Scan for the cell matching the given text and deliver its (x, y) coordinate at center. 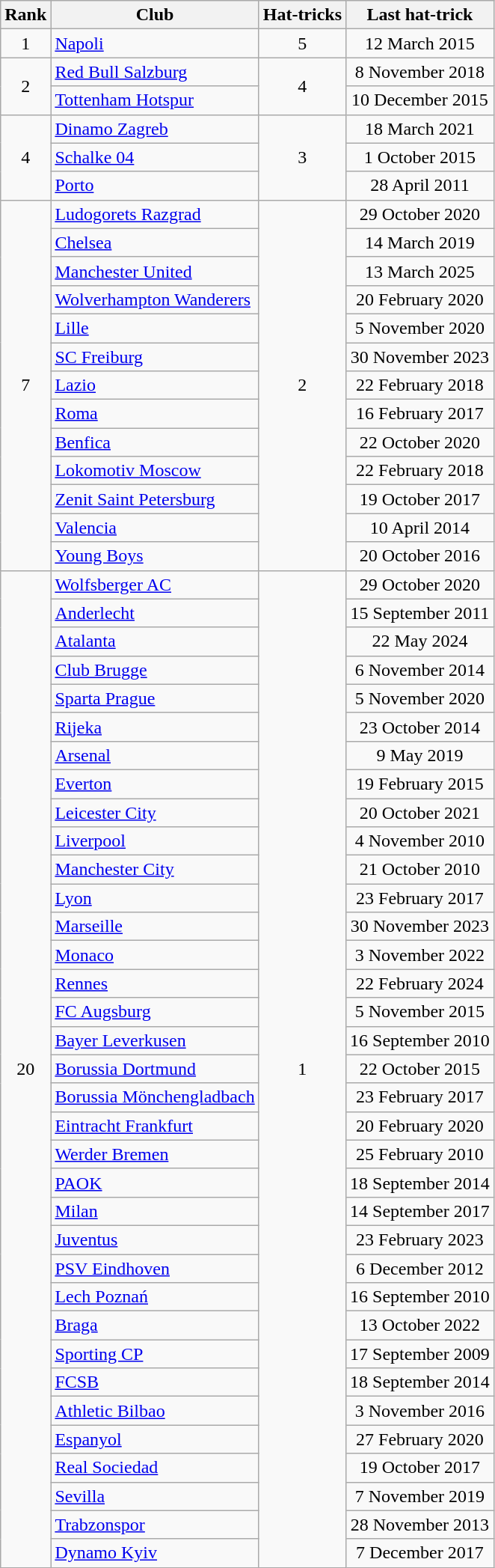
14 March 2019 (420, 242)
13 March 2025 (420, 271)
21 October 2010 (420, 870)
9 May 2019 (420, 755)
Sporting CP (155, 1354)
Benfica (155, 442)
7 November 2019 (420, 1496)
Sevilla (155, 1496)
12 March 2015 (420, 43)
7 December 2017 (420, 1553)
Juventus (155, 1239)
FC Augsburg (155, 1012)
6 November 2014 (420, 670)
28 April 2011 (420, 186)
5 November 2015 (420, 1012)
Lazio (155, 385)
Last hat-trick (420, 15)
23 October 2014 (420, 727)
Rennes (155, 983)
Borussia Dortmund (155, 1069)
Tottenham Hotspur (155, 100)
Athletic Bilbao (155, 1411)
Lille (155, 328)
FCSB (155, 1382)
1 October 2015 (420, 157)
Manchester United (155, 271)
16 February 2017 (420, 414)
Milan (155, 1211)
Hat-tricks (302, 15)
Eintracht Frankfurt (155, 1126)
27 February 2020 (420, 1439)
Rank (25, 15)
Zenit Saint Petersburg (155, 499)
PSV Eindhoven (155, 1269)
Manchester City (155, 870)
Werder Bremen (155, 1154)
Anderlecht (155, 613)
15 September 2011 (420, 613)
17 September 2009 (420, 1354)
Roma (155, 414)
SC Freiburg (155, 357)
6 December 2012 (420, 1269)
Dynamo Kyiv (155, 1553)
Club Brugge (155, 670)
Young Boys (155, 556)
Arsenal (155, 755)
Liverpool (155, 841)
19 February 2015 (420, 784)
3 (302, 157)
28 November 2013 (420, 1525)
Atalanta (155, 641)
Dinamo Zagreb (155, 129)
Espanyol (155, 1439)
Monaco (155, 955)
4 November 2010 (420, 841)
23 February 2023 (420, 1239)
PAOK (155, 1183)
14 September 2017 (420, 1211)
Wolfsberger AC (155, 585)
Lech Poznań (155, 1297)
7 (25, 385)
Marseille (155, 927)
22 May 2024 (420, 641)
18 March 2021 (420, 129)
Schalke 04 (155, 157)
Borussia Mönchengladbach (155, 1097)
Bayer Leverkusen (155, 1040)
10 December 2015 (420, 100)
20 October 2016 (420, 556)
22 October 2015 (420, 1069)
25 February 2010 (420, 1154)
3 November 2022 (420, 955)
8 November 2018 (420, 72)
Everton (155, 784)
Leicester City (155, 812)
Lyon (155, 898)
20 October 2021 (420, 812)
Red Bull Salzburg (155, 72)
Trabzonspor (155, 1525)
Porto (155, 186)
Sparta Prague (155, 698)
10 April 2014 (420, 528)
Ludogorets Razgrad (155, 214)
Chelsea (155, 242)
Napoli (155, 43)
Valencia (155, 528)
Lokomotiv Moscow (155, 471)
Club (155, 15)
Wolverhampton Wanderers (155, 299)
22 February 2024 (420, 983)
13 October 2022 (420, 1326)
22 October 2020 (420, 442)
5 (302, 43)
3 November 2016 (420, 1411)
Real Sociedad (155, 1468)
Braga (155, 1326)
Rijeka (155, 727)
20 (25, 1069)
